Provide the (x, y) coordinate of the cell's center where the given text is located.  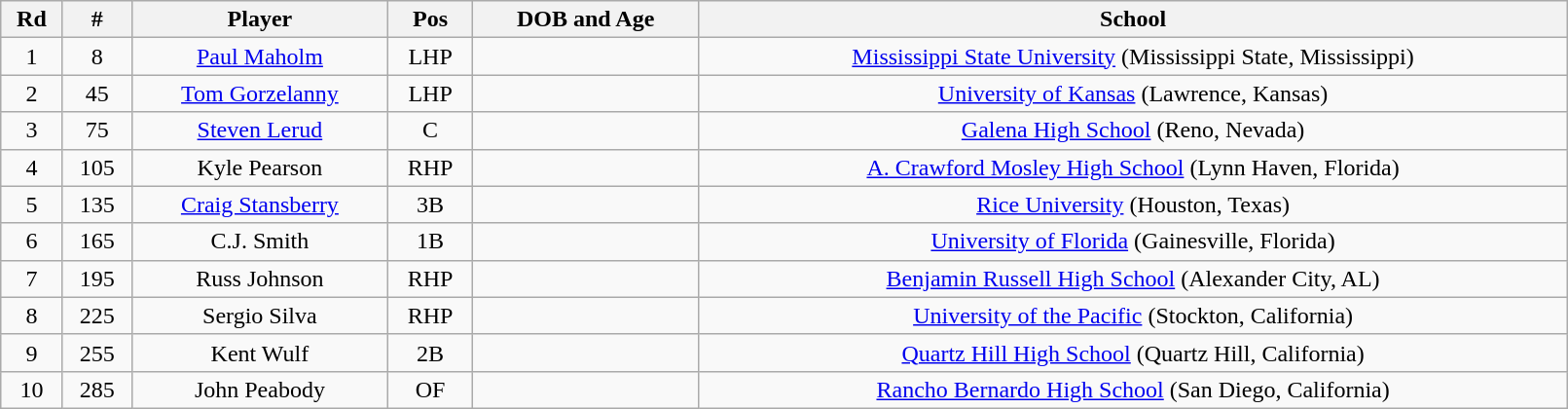
Rancho Bernardo High School (San Diego, California) (1133, 390)
Kyle Pearson (261, 167)
University of Florida (Gainesville, Florida) (1133, 242)
10 (31, 390)
225 (97, 316)
School (1133, 19)
Pos (430, 19)
John Peabody (261, 390)
Steven Lerud (261, 130)
4 (31, 167)
Russ Johnson (261, 279)
1 (31, 56)
5 (31, 204)
255 (97, 353)
195 (97, 279)
OF (430, 390)
2 (31, 93)
2B (430, 353)
University of the Pacific (Stockton, California) (1133, 316)
Rd (31, 19)
A. Crawford Mosley High School (Lynn Haven, Florida) (1133, 167)
3B (430, 204)
# (97, 19)
135 (97, 204)
University of Kansas (Lawrence, Kansas) (1133, 93)
Sergio Silva (261, 316)
Tom Gorzelanny (261, 93)
165 (97, 242)
Galena High School (Reno, Nevada) (1133, 130)
C.J. Smith (261, 242)
45 (97, 93)
C (430, 130)
Player (261, 19)
1B (430, 242)
Rice University (Houston, Texas) (1133, 204)
9 (31, 353)
Paul Maholm (261, 56)
Mississippi State University (Mississippi State, Mississippi) (1133, 56)
6 (31, 242)
105 (97, 167)
Craig Stansberry (261, 204)
Benjamin Russell High School (Alexander City, AL) (1133, 279)
7 (31, 279)
3 (31, 130)
DOB and Age (586, 19)
Kent Wulf (261, 353)
75 (97, 130)
Quartz Hill High School (Quartz Hill, California) (1133, 353)
285 (97, 390)
